Determine the (x, y) coordinate at the center of the cell enclosing the given text.  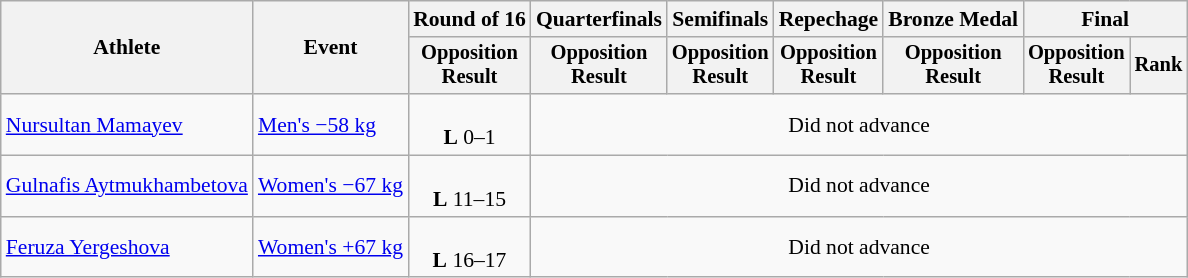
Feruza Yergeshova (127, 248)
Quarterfinals (599, 19)
L 16–17 (470, 248)
Bronze Medal (953, 19)
Gulnafis Aytmukhambetova (127, 186)
Nursultan Mamayev (127, 124)
Event (330, 48)
L 11–15 (470, 186)
Women's −67 kg (330, 186)
Round of 16 (470, 19)
Athlete (127, 48)
Semifinals (720, 19)
Final (1105, 19)
L 0–1 (470, 124)
Repechage (829, 19)
Men's −58 kg (330, 124)
Rank (1159, 66)
Women's +67 kg (330, 248)
